Output the (X, Y) coordinate of the center of the cell containing the given text.  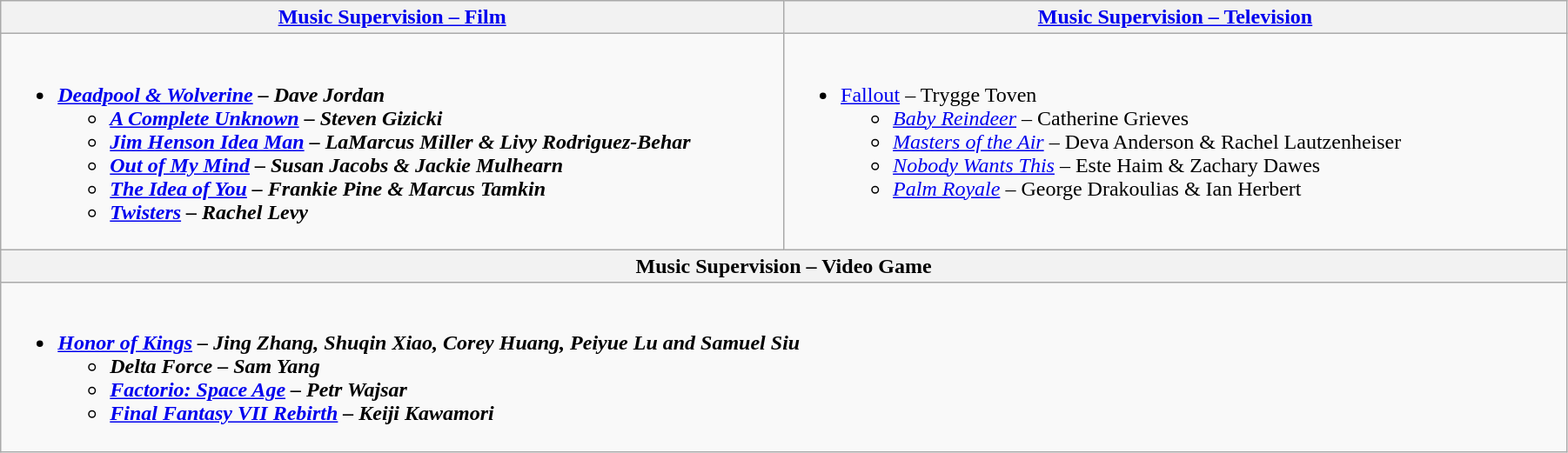
Music Supervision – Film (392, 17)
Music Supervision – Television (1176, 17)
Music Supervision – Video Game (784, 266)
